From the cell containing the given text, extract its center point as (X, Y) coordinate. 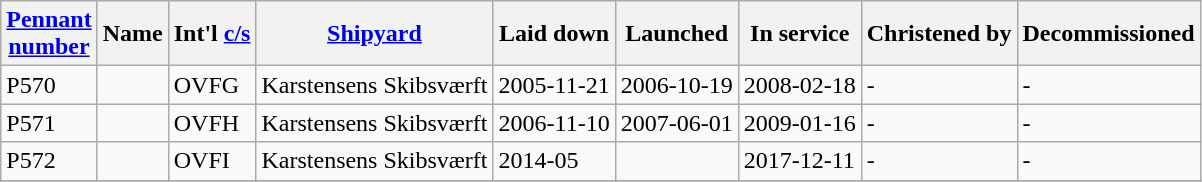
OVFI (212, 161)
OVFG (212, 85)
2006-11-10 (554, 123)
Laid down (554, 34)
2008-02-18 (800, 85)
P570 (49, 85)
2017-12-11 (800, 161)
In service (800, 34)
OVFH (212, 123)
Shipyard (374, 34)
Name (132, 34)
Int'l c/s (212, 34)
Christened by (939, 34)
2007-06-01 (676, 123)
2009-01-16 (800, 123)
P571 (49, 123)
2005-11-21 (554, 85)
P572 (49, 161)
2006-10-19 (676, 85)
Pennantnumber (49, 34)
Decommissioned (1108, 34)
2014-05 (554, 161)
Launched (676, 34)
